Locate the cell with the specified text and output its [x, y] center coordinate. 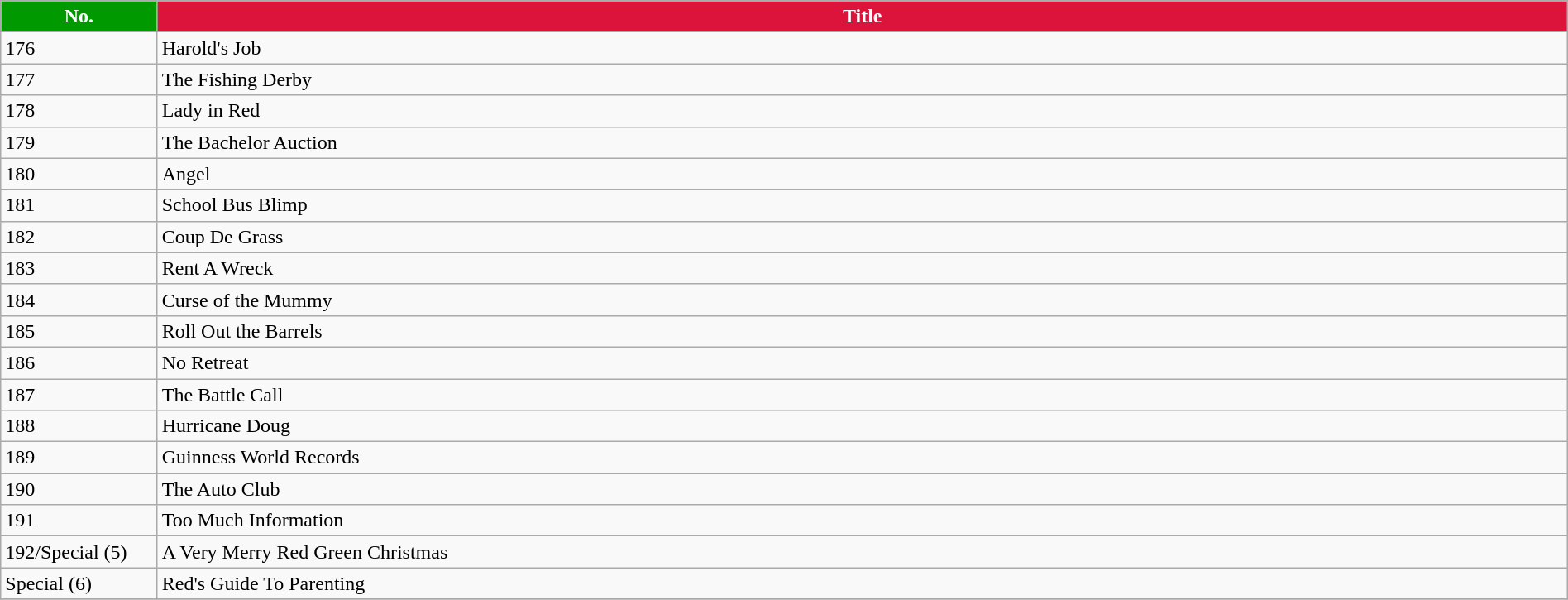
Title [862, 17]
184 [79, 300]
189 [79, 458]
180 [79, 174]
179 [79, 142]
Roll Out the Barrels [862, 331]
185 [79, 331]
The Battle Call [862, 395]
Angel [862, 174]
The Auto Club [862, 489]
Guinness World Records [862, 458]
Harold's Job [862, 48]
187 [79, 395]
No. [79, 17]
Curse of the Mummy [862, 300]
The Fishing Derby [862, 79]
No Retreat [862, 362]
191 [79, 521]
176 [79, 48]
Coup De Grass [862, 237]
Special (6) [79, 583]
Red's Guide To Parenting [862, 583]
Lady in Red [862, 111]
Rent A Wreck [862, 268]
192/Special (5) [79, 552]
School Bus Blimp [862, 205]
181 [79, 205]
A Very Merry Red Green Christmas [862, 552]
178 [79, 111]
Too Much Information [862, 521]
186 [79, 362]
188 [79, 426]
183 [79, 268]
The Bachelor Auction [862, 142]
190 [79, 489]
177 [79, 79]
Hurricane Doug [862, 426]
182 [79, 237]
